For the text-containing cell, return its midpoint in [x, y] coordinate format. 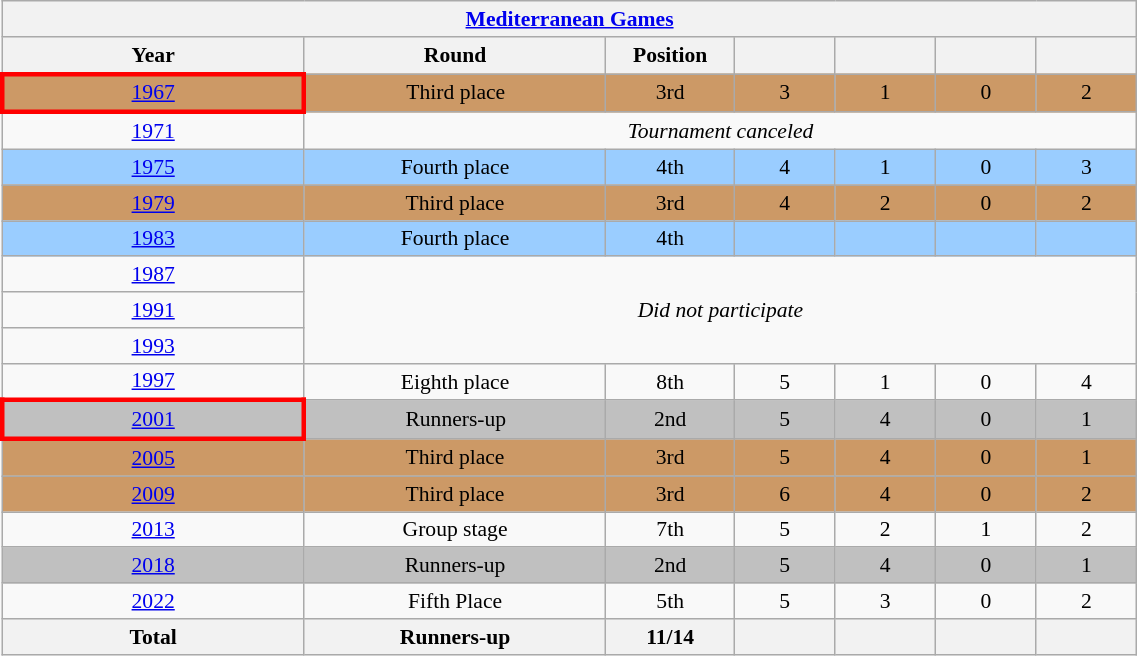
2022 [153, 601]
Fifth Place [455, 601]
Mediterranean Games [570, 19]
5th [670, 601]
2018 [153, 566]
11/14 [670, 637]
8th [670, 382]
1975 [153, 168]
Year [153, 56]
6 [784, 494]
Total [153, 637]
Did not participate [720, 310]
2005 [153, 458]
Position [670, 56]
1979 [153, 203]
1997 [153, 382]
1983 [153, 239]
1967 [153, 94]
2001 [153, 420]
7th [670, 530]
Eighth place [455, 382]
Round [455, 56]
1991 [153, 310]
2013 [153, 530]
Tournament canceled [720, 132]
2009 [153, 494]
Group stage [455, 530]
1993 [153, 346]
1987 [153, 275]
1971 [153, 132]
